Detect which cell encompasses the target text, then output its (x, y) center coordinate. 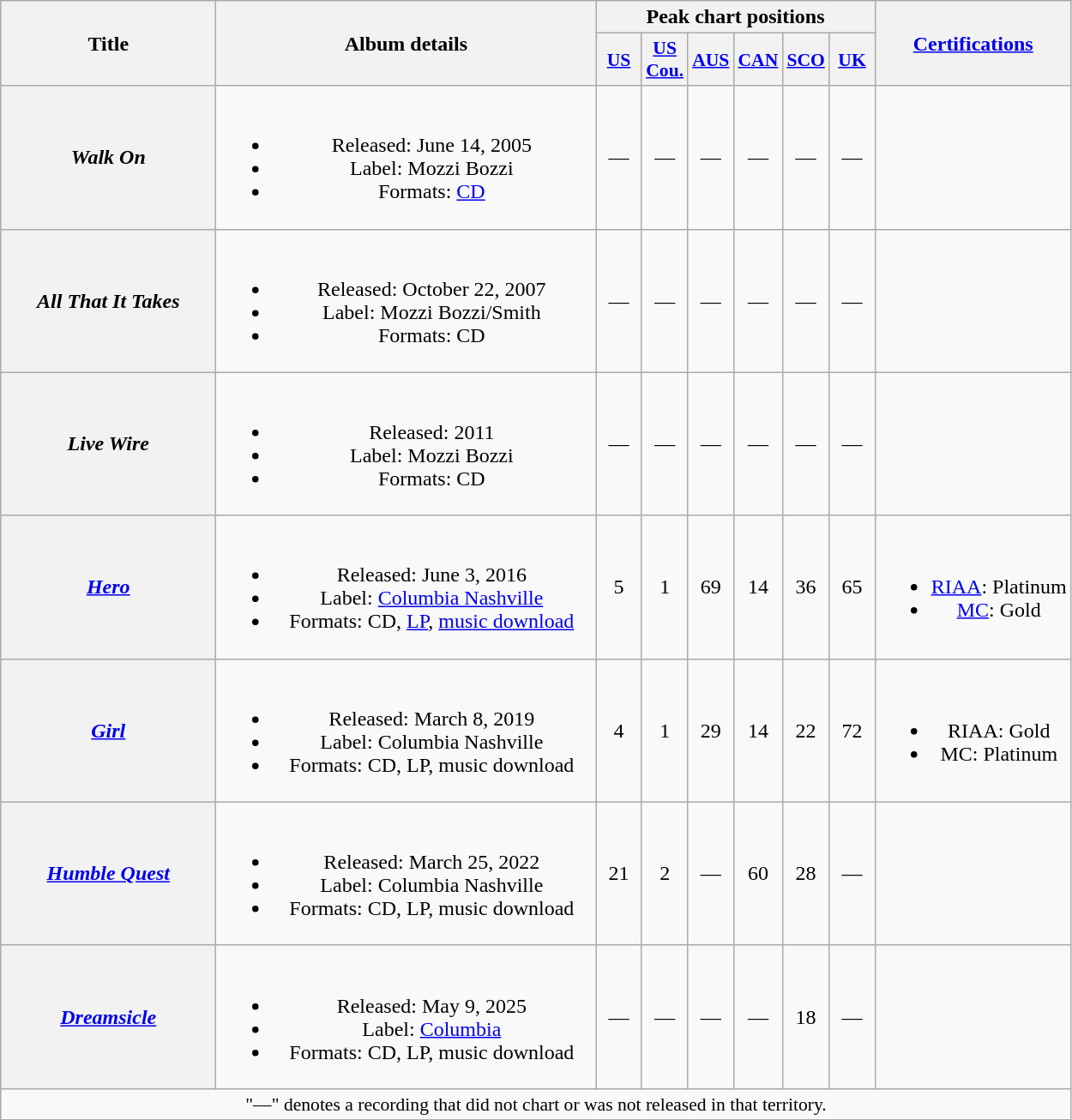
22 (806, 731)
Girl (108, 731)
69 (710, 587)
Released: October 22, 2007Label: Mozzi Bozzi/SmithFormats: CD (407, 300)
Peak chart positions (736, 17)
Released: May 9, 2025Label: ColumbiaFormats: CD, LP, music download (407, 1017)
USCou. (665, 60)
RIAA: GoldMC: Platinum (973, 731)
AUS (710, 60)
Walk On (108, 158)
60 (758, 873)
65 (852, 587)
Album details (407, 43)
5 (619, 587)
36 (806, 587)
Live Wire (108, 444)
CAN (758, 60)
All That It Takes (108, 300)
Title (108, 43)
4 (619, 731)
Certifications (973, 43)
Released: March 25, 2022Label: Columbia NashvilleFormats: CD, LP, music download (407, 873)
21 (619, 873)
2 (665, 873)
Released: March 8, 2019Label: Columbia NashvilleFormats: CD, LP, music download (407, 731)
Released: June 3, 2016Label: Columbia NashvilleFormats: CD, LP, music download (407, 587)
18 (806, 1017)
Released: 2011Label: Mozzi BozziFormats: CD (407, 444)
Released: June 14, 2005Label: Mozzi BozziFormats: CD (407, 158)
US (619, 60)
72 (852, 731)
SCO (806, 60)
Dreamsicle (108, 1017)
UK (852, 60)
29 (710, 731)
Hero (108, 587)
Humble Quest (108, 873)
28 (806, 873)
"—" denotes a recording that did not chart or was not released in that territory. (537, 1104)
RIAA: PlatinumMC: Gold (973, 587)
